Extract the [x, y] coordinate from the center of the cell holding the provided text.  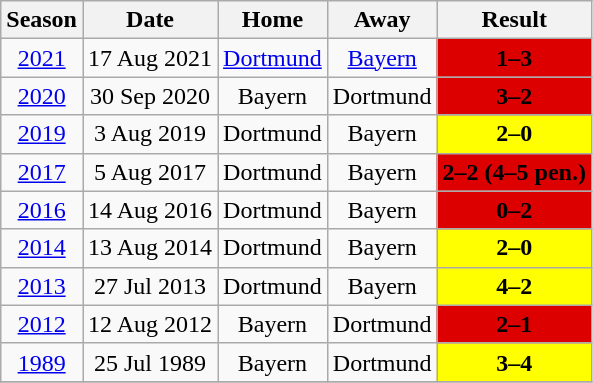
14 Aug 2016 [150, 210]
13 Aug 2014 [150, 248]
2021 [42, 58]
27 Jul 2013 [150, 286]
3–2 [514, 96]
Result [514, 20]
2020 [42, 96]
30 Sep 2020 [150, 96]
17 Aug 2021 [150, 58]
1–3 [514, 58]
5 Aug 2017 [150, 172]
4–2 [514, 286]
2017 [42, 172]
Home [273, 20]
2014 [42, 248]
2013 [42, 286]
0–2 [514, 210]
3–4 [514, 362]
2019 [42, 134]
3 Aug 2019 [150, 134]
2–2 (4–5 pen.) [514, 172]
2016 [42, 210]
Date [150, 20]
1989 [42, 362]
2012 [42, 324]
Season [42, 20]
Away [382, 20]
12 Aug 2012 [150, 324]
25 Jul 1989 [150, 362]
2–1 [514, 324]
